Provide the [X, Y] coordinate of the cell's center where the given text is located.  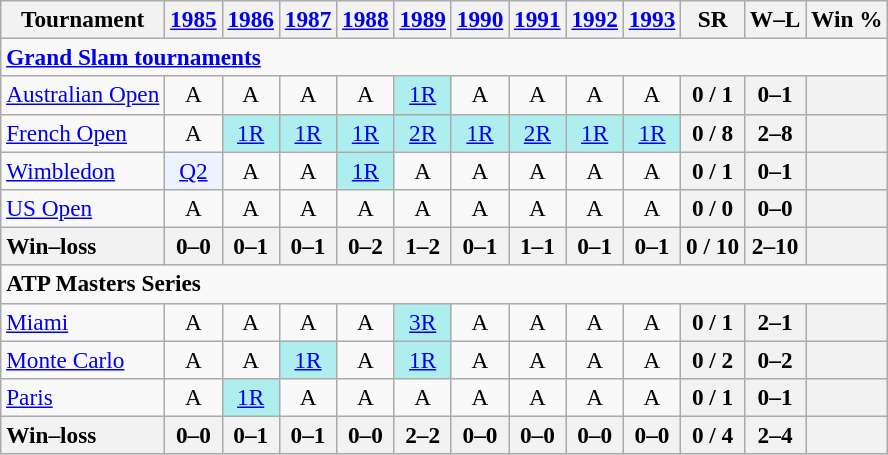
1988 [366, 19]
1987 [308, 19]
0 / 8 [713, 133]
1986 [250, 19]
1990 [480, 19]
Tournament [83, 19]
3R [422, 322]
Monte Carlo [83, 359]
Q2 [194, 170]
Win % [847, 19]
Australian Open [83, 95]
0 / 4 [713, 435]
Grand Slam tournaments [444, 57]
2–10 [774, 246]
2–1 [774, 322]
US Open [83, 208]
0 / 10 [713, 246]
1989 [422, 19]
2–2 [422, 435]
Miami [83, 322]
ATP Masters Series [444, 284]
1991 [538, 19]
Wimbledon [83, 170]
0 / 2 [713, 359]
SR [713, 19]
2–8 [774, 133]
1992 [594, 19]
1–2 [422, 246]
Paris [83, 397]
1985 [194, 19]
2–4 [774, 435]
French Open [83, 133]
W–L [774, 19]
0 / 0 [713, 208]
1–1 [538, 246]
1993 [652, 19]
